Detect which cell encompasses the target text, then output its (X, Y) center coordinate. 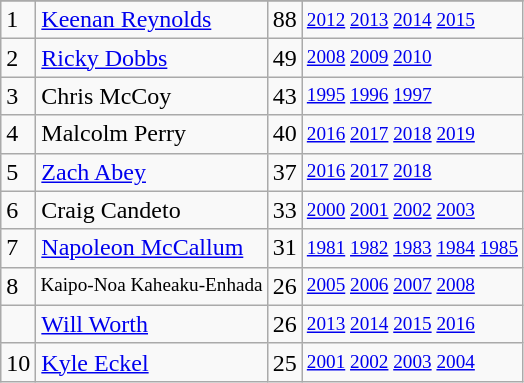
37 (284, 172)
Malcolm Perry (152, 134)
Chris McCoy (152, 96)
Craig Candeto (152, 210)
Zach Abey (152, 172)
2001 2002 2003 2004 (412, 362)
25 (284, 362)
6 (18, 210)
7 (18, 248)
Kaipo-Noa Kaheaku-Enhada (152, 286)
2012 2013 2014 2015 (412, 20)
49 (284, 58)
1981 1982 1983 1984 1985 (412, 248)
3 (18, 96)
4 (18, 134)
Will Worth (152, 324)
31 (284, 248)
33 (284, 210)
43 (284, 96)
Napoleon McCallum (152, 248)
2016 2017 2018 (412, 172)
88 (284, 20)
2005 2006 2007 2008 (412, 286)
5 (18, 172)
2008 2009 2010 (412, 58)
2016 2017 2018 2019 (412, 134)
Kyle Eckel (152, 362)
2 (18, 58)
1995 1996 1997 (412, 96)
Keenan Reynolds (152, 20)
2000 2001 2002 2003 (412, 210)
1 (18, 20)
40 (284, 134)
8 (18, 286)
Ricky Dobbs (152, 58)
2013 2014 2015 2016 (412, 324)
10 (18, 362)
